Return the (X, Y) coordinate for the center point of the cell that contains the specified text.  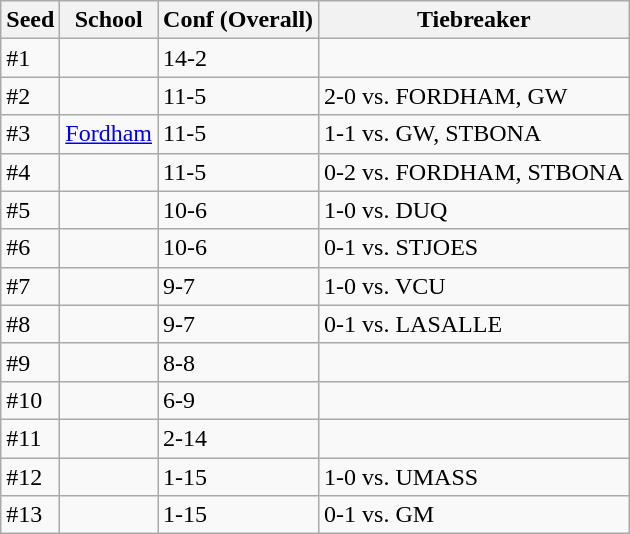
6-9 (238, 400)
#11 (30, 438)
#3 (30, 134)
2-14 (238, 438)
0-1 vs. LASALLE (474, 324)
#1 (30, 58)
Tiebreaker (474, 20)
Conf (Overall) (238, 20)
1-0 vs. DUQ (474, 210)
1-1 vs. GW, STBONA (474, 134)
0-1 vs. STJOES (474, 248)
#7 (30, 286)
0-2 vs. FORDHAM, STBONA (474, 172)
2-0 vs. FORDHAM, GW (474, 96)
#8 (30, 324)
1-0 vs. UMASS (474, 477)
#12 (30, 477)
#4 (30, 172)
8-8 (238, 362)
#10 (30, 400)
#5 (30, 210)
School (109, 20)
#2 (30, 96)
14-2 (238, 58)
#13 (30, 515)
#6 (30, 248)
0-1 vs. GM (474, 515)
1-0 vs. VCU (474, 286)
Seed (30, 20)
#9 (30, 362)
Fordham (109, 134)
